Provide the [X, Y] coordinate of the cell's center where the given text is located.  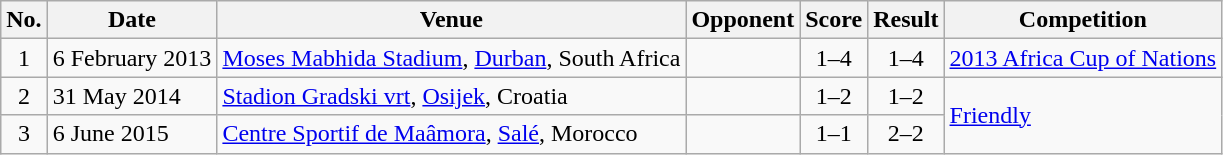
6 February 2013 [132, 58]
3 [24, 134]
2 [24, 96]
Moses Mabhida Stadium, Durban, South Africa [452, 58]
Date [132, 20]
Venue [452, 20]
Result [906, 20]
No. [24, 20]
2–2 [906, 134]
Opponent [743, 20]
Stadion Gradski vrt, Osijek, Croatia [452, 96]
31 May 2014 [132, 96]
Score [834, 20]
Competition [1083, 20]
1 [24, 58]
Friendly [1083, 115]
1–1 [834, 134]
2013 Africa Cup of Nations [1083, 58]
Centre Sportif de Maâmora, Salé, Morocco [452, 134]
6 June 2015 [132, 134]
